From the cell containing the given text, extract its center point as (x, y) coordinate. 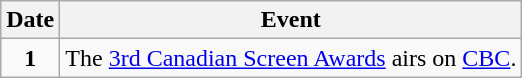
The 3rd Canadian Screen Awards airs on CBC. (291, 58)
1 (30, 58)
Date (30, 20)
Event (291, 20)
